Provide the (X, Y) coordinate of the cell's center where the given text is located.  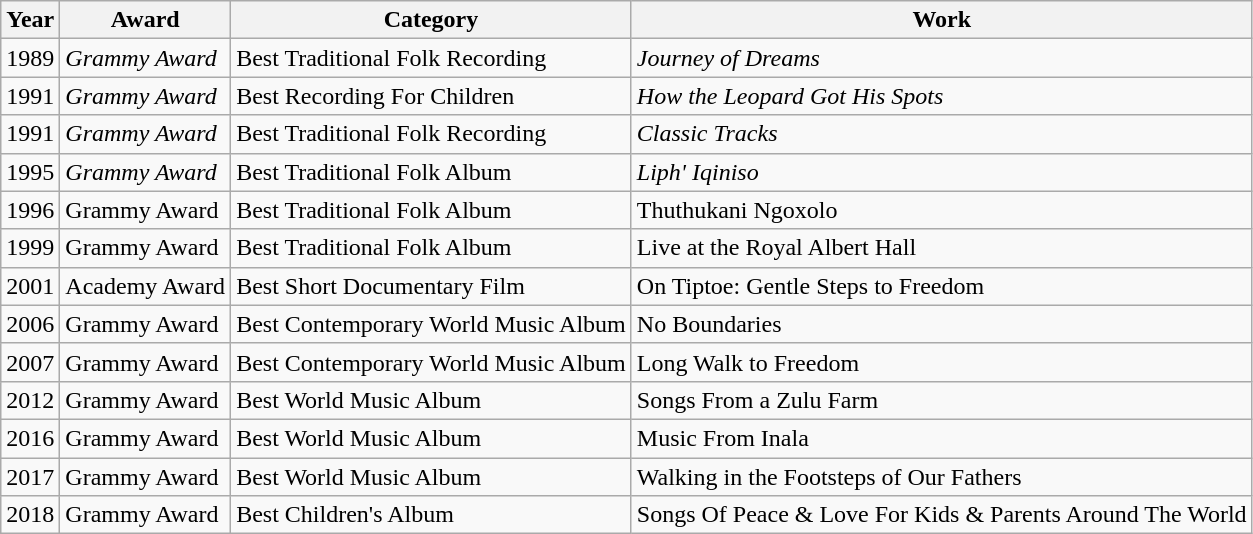
Liph' Iqiniso (942, 172)
Journey of Dreams (942, 58)
On Tiptoe: Gentle Steps to Freedom (942, 286)
Classic Tracks (942, 134)
2017 (30, 477)
Music From Inala (942, 438)
Songs Of Peace & Love For Kids & Parents Around The World (942, 515)
Work (942, 20)
Best Children's Album (432, 515)
1999 (30, 248)
2001 (30, 286)
2012 (30, 400)
2006 (30, 324)
Best Short Documentary Film (432, 286)
1989 (30, 58)
Long Walk to Freedom (942, 362)
Category (432, 20)
2007 (30, 362)
Academy Award (146, 286)
Walking in the Footsteps of Our Fathers (942, 477)
No Boundaries (942, 324)
Award (146, 20)
1996 (30, 210)
How the Leopard Got His Spots (942, 96)
2018 (30, 515)
Songs From a Zulu Farm (942, 400)
1995 (30, 172)
Live at the Royal Albert Hall (942, 248)
2016 (30, 438)
Best Recording For Children (432, 96)
Year (30, 20)
Thuthukani Ngoxolo (942, 210)
